Identify which cell holds the provided text, then report its (X, Y) central coordinate. 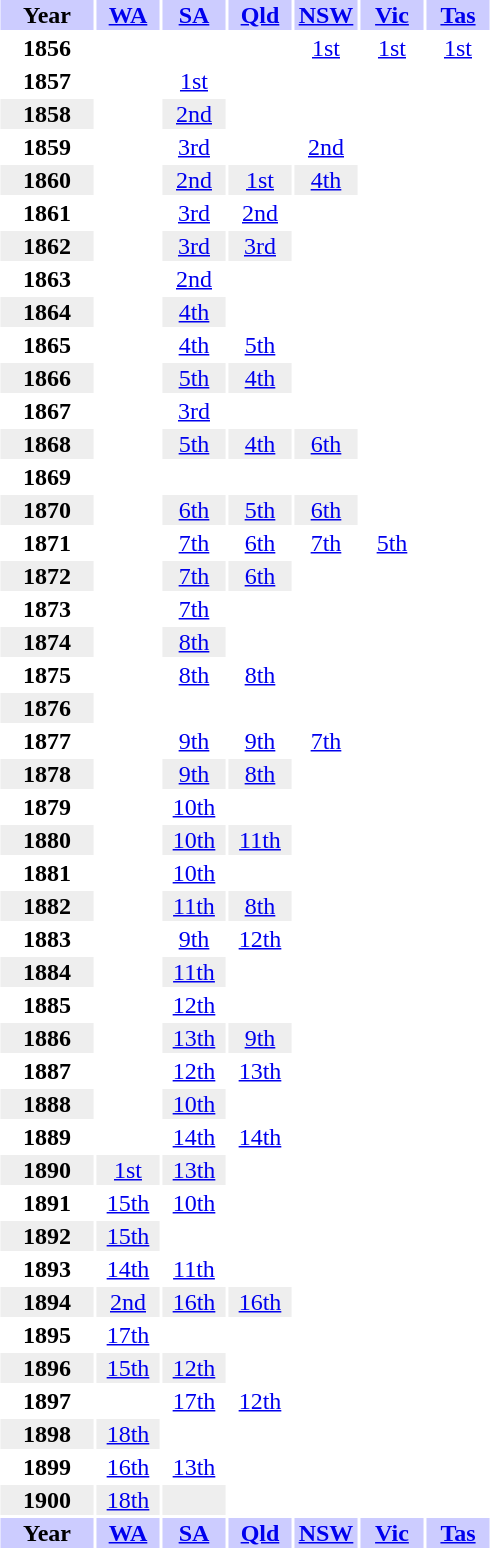
1877 (46, 741)
1858 (46, 114)
1889 (46, 1137)
1882 (46, 906)
1864 (46, 312)
1881 (46, 873)
1873 (46, 609)
1884 (46, 972)
1900 (46, 1500)
1891 (46, 1203)
1869 (46, 477)
1871 (46, 543)
1868 (46, 444)
1886 (46, 1038)
1865 (46, 345)
1870 (46, 510)
1875 (46, 675)
1885 (46, 1005)
1879 (46, 807)
1896 (46, 1368)
1887 (46, 1071)
1863 (46, 279)
1874 (46, 642)
1899 (46, 1467)
1890 (46, 1170)
1888 (46, 1104)
1866 (46, 378)
1894 (46, 1302)
1860 (46, 180)
1898 (46, 1434)
1861 (46, 213)
1878 (46, 774)
1856 (46, 48)
1895 (46, 1335)
1857 (46, 81)
1876 (46, 708)
1872 (46, 576)
1862 (46, 246)
1892 (46, 1236)
1893 (46, 1269)
1897 (46, 1401)
1883 (46, 939)
1880 (46, 840)
1867 (46, 411)
1859 (46, 147)
